Scan for the cell matching the given text and deliver its [X, Y] coordinate at center. 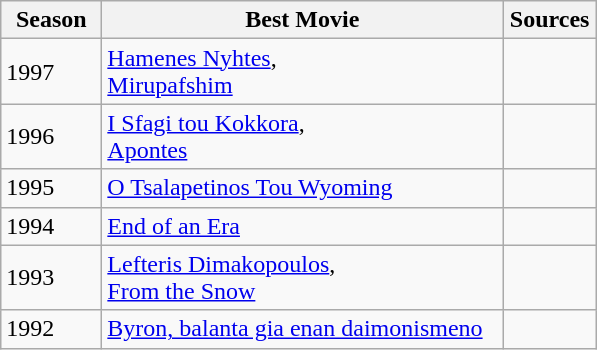
1992 [52, 329]
1994 [52, 226]
Hamenes Nyhtes, Mirupafshim [302, 72]
I Sfagi tou Kokkora, Apontes [302, 136]
1995 [52, 188]
Season [52, 20]
O Tsalapetinos Tou Wyoming [302, 188]
Byron, balanta gia enan daimonismeno [302, 329]
Lefteris Dimakopoulos, From the Snow [302, 278]
1997 [52, 72]
1996 [52, 136]
Best Movie [302, 20]
End of an Era [302, 226]
1993 [52, 278]
Sources [550, 20]
